Output the (x, y) coordinate of the center of the cell containing the given text.  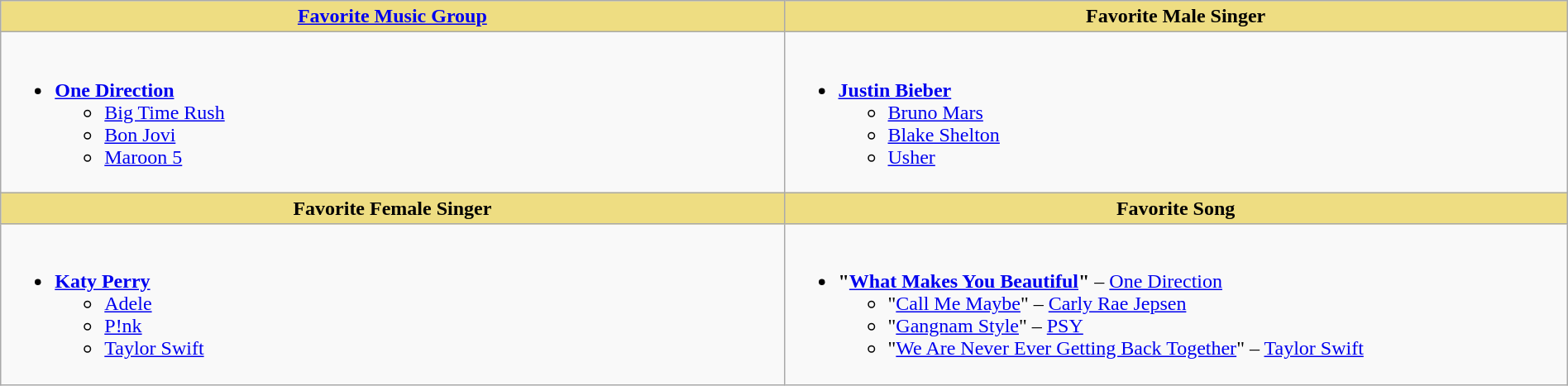
Favorite Music Group (392, 17)
Katy PerryAdeleP!nkTaylor Swift (392, 304)
Favorite Female Singer (392, 208)
Justin BieberBruno MarsBlake SheltonUsher (1176, 112)
One DirectionBig Time RushBon JoviMaroon 5 (392, 112)
Favorite Song (1176, 208)
Favorite Male Singer (1176, 17)
